Extract the [X, Y] coordinate from the center of the cell holding the provided text.  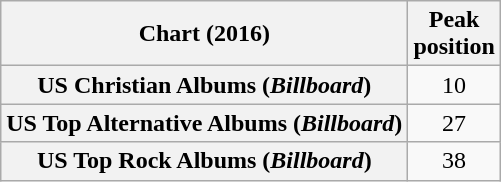
Chart (2016) [204, 34]
US Christian Albums (Billboard) [204, 85]
US Top Rock Albums (Billboard) [204, 161]
US Top Alternative Albums (Billboard) [204, 123]
38 [454, 161]
Peakposition [454, 34]
10 [454, 85]
27 [454, 123]
